Extract the [X, Y] coordinate from the center of the cell holding the provided text.  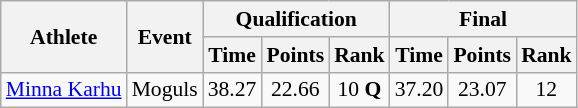
37.20 [420, 90]
Athlete [64, 36]
Minna Karhu [64, 90]
Event [165, 36]
22.66 [295, 90]
23.07 [482, 90]
38.27 [232, 90]
Moguls [165, 90]
Qualification [296, 19]
12 [546, 90]
Final [484, 19]
10 Q [360, 90]
